Pinpoint the cell where the given text exists, returning its [x, y] midpoint coordinate. 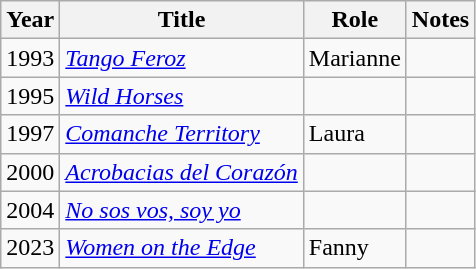
2023 [30, 248]
Acrobacias del Corazón [182, 172]
Title [182, 20]
Fanny [354, 248]
Laura [354, 134]
No sos vos, soy yo [182, 210]
Year [30, 20]
2004 [30, 210]
Comanche Territory [182, 134]
2000 [30, 172]
Tango Feroz [182, 58]
1995 [30, 96]
Role [354, 20]
1993 [30, 58]
Wild Horses [182, 96]
Marianne [354, 58]
Notes [440, 20]
Women on the Edge [182, 248]
1997 [30, 134]
